Scan for the cell matching the given text and deliver its (X, Y) coordinate at center. 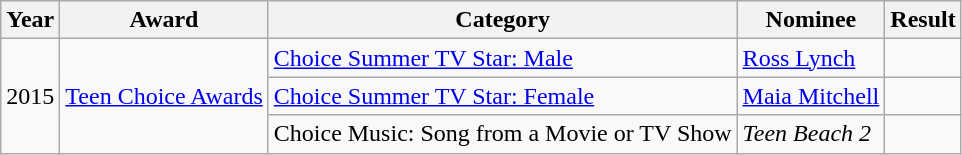
Category (502, 20)
2015 (30, 96)
Teen Choice Awards (164, 96)
Nominee (811, 20)
Choice Summer TV Star: Female (502, 96)
Ross Lynch (811, 58)
Teen Beach 2 (811, 134)
Maia Mitchell (811, 96)
Result (923, 20)
Award (164, 20)
Choice Music: Song from a Movie or TV Show (502, 134)
Year (30, 20)
Choice Summer TV Star: Male (502, 58)
